Output the [X, Y] coordinate of the center of the cell containing the given text.  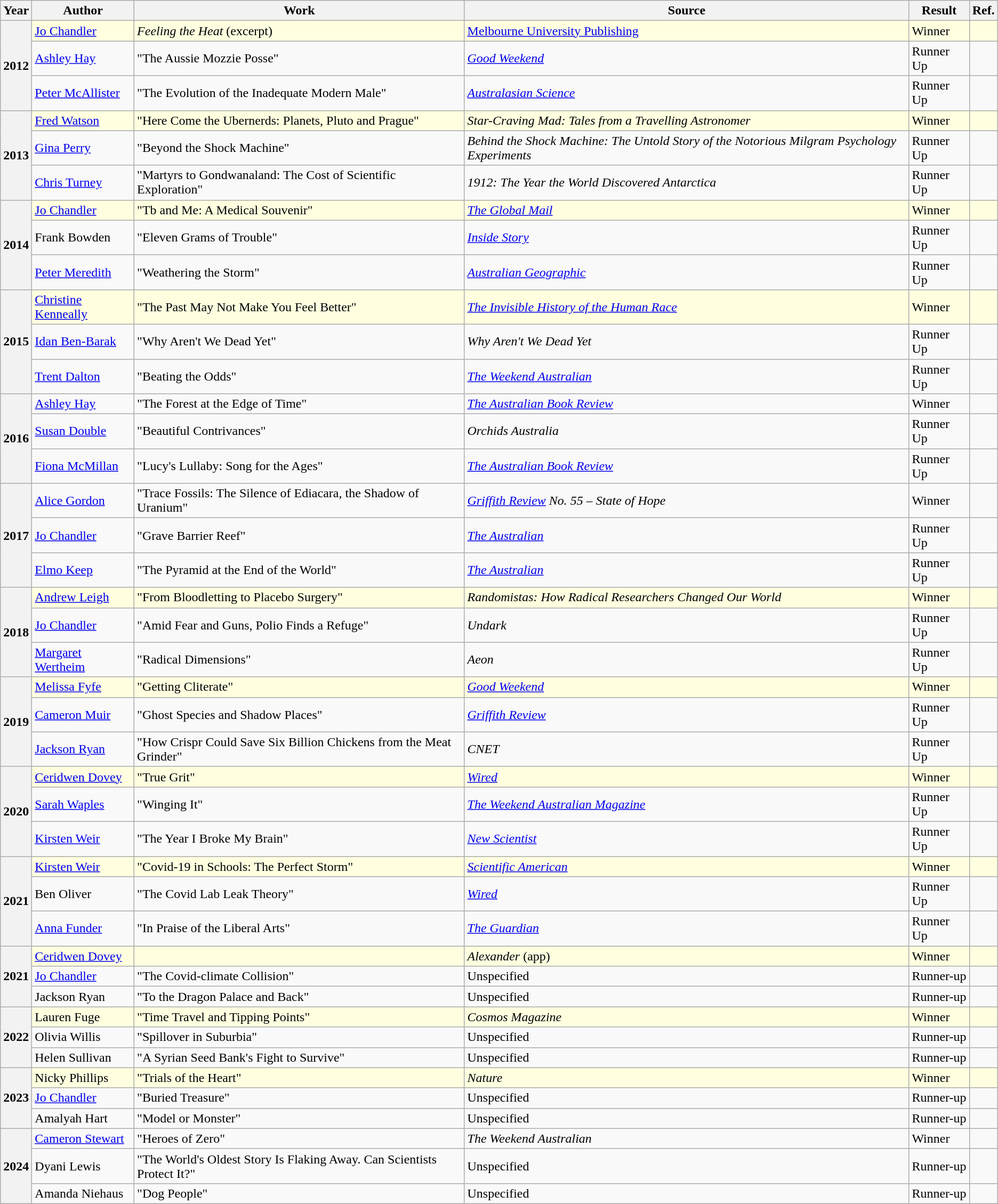
"The Aussie Mozzie Posse" [300, 59]
Amanda Niehaus [83, 1193]
Frank Bowden [83, 238]
Susan Double [83, 432]
Randomistas: How Radical Researchers Changed Our World [687, 597]
"The Covid Lab Leak Theory" [300, 894]
"Beyond the Shock Machine" [300, 148]
Result [939, 11]
Trent Dalton [83, 376]
"The Year I Broke My Brain" [300, 839]
2018 [16, 632]
"Amid Fear and Guns, Polio Finds a Refuge" [300, 625]
Fred Watson [83, 120]
Christine Kenneally [83, 307]
Alexander (app) [687, 956]
"In Praise of the Liberal Arts" [300, 928]
2013 [16, 155]
Lauren Fuge [83, 1017]
The Guardian [687, 928]
1912: The Year the World Discovered Antarctica [687, 182]
"Why Aren't We Dead Yet" [300, 341]
"A Syrian Seed Bank's Fight to Survive" [300, 1057]
Orchids Australia [687, 432]
"The Covid-climate Collision" [300, 976]
"Buried Treasure" [300, 1098]
"Weathering the Storm" [300, 272]
The Invisible History of the Human Race [687, 307]
"Spillover in Suburbia" [300, 1037]
"Getting Cliterate" [300, 687]
"Eleven Grams of Trouble" [300, 238]
Margaret Wertheim [83, 660]
2019 [16, 722]
"Winging It" [300, 804]
Peter McAllister [83, 93]
Elmo Keep [83, 570]
Alice Gordon [83, 501]
Aeon [687, 660]
2022 [16, 1037]
2024 [16, 1166]
2014 [16, 245]
Cosmos Magazine [687, 1017]
2015 [16, 341]
Cameron Stewart [83, 1138]
"The World's Oldest Story Is Flaking Away. Can Scientists Protect It?" [300, 1166]
2017 [16, 535]
Author [83, 11]
Sarah Waples [83, 804]
The Weekend Australian Magazine [687, 804]
Feeling the Heat (excerpt) [300, 31]
"Dog People" [300, 1193]
"Covid-19 in Schools: The Perfect Storm" [300, 866]
"Time Travel and Tipping Points" [300, 1017]
Amalyah Hart [83, 1118]
"To the Dragon Palace and Back" [300, 997]
Fiona McMillan [83, 466]
"From Bloodletting to Placebo Surgery" [300, 597]
"Heroes of Zero" [300, 1138]
Star-Craving Mad: Tales from a Travelling Astronomer [687, 120]
"Trace Fossils: The Silence of Ediacara, the Shadow of Uranium" [300, 501]
"Here Come the Ubernerds: Planets, Pluto and Prague" [300, 120]
Behind the Shock Machine: The Untold Story of the Notorious Milgram Psychology Experiments [687, 148]
Australasian Science [687, 93]
Melissa Fyfe [83, 687]
Nature [687, 1078]
2020 [16, 811]
Year [16, 11]
Undark [687, 625]
Ref. [983, 11]
"Grave Barrier Reef" [300, 535]
Griffith Review No. 55 – State of Hope [687, 501]
CNET [687, 749]
Idan Ben-Barak [83, 341]
Helen Sullivan [83, 1057]
2016 [16, 439]
Melbourne University Publishing [687, 31]
Chris Turney [83, 182]
"The Evolution of the Inadequate Modern Male" [300, 93]
The Global Mail [687, 210]
Griffith Review [687, 714]
Peter Meredith [83, 272]
Work [300, 11]
New Scientist [687, 839]
Inside Story [687, 238]
Olivia Willis [83, 1037]
2023 [16, 1098]
"The Pyramid at the End of the World" [300, 570]
"Beating the Odds" [300, 376]
Andrew Leigh [83, 597]
Cameron Muir [83, 714]
"Radical Dimensions" [300, 660]
Source [687, 11]
"Martyrs to Gondwanaland: The Cost of Scientific Exploration" [300, 182]
"Tb and Me: A Medical Souvenir" [300, 210]
"Beautiful Contrivances" [300, 432]
Nicky Phillips [83, 1078]
"Trials of the Heart" [300, 1078]
"The Past May Not Make You Feel Better" [300, 307]
"Ghost Species and Shadow Places" [300, 714]
"Model or Monster" [300, 1118]
Australian Geographic [687, 272]
2012 [16, 66]
"True Grit" [300, 777]
Dyani Lewis [83, 1166]
Why Aren't We Dead Yet [687, 341]
Anna Funder [83, 928]
"Lucy's Lullaby: Song for the Ages" [300, 466]
"The Forest at the Edge of Time" [300, 404]
"How Crispr Could Save Six Billion Chickens from the Meat Grinder" [300, 749]
Ben Oliver [83, 894]
Gina Perry [83, 148]
Scientific American [687, 866]
